Extract the [x, y] coordinate from the center of the cell holding the provided text.  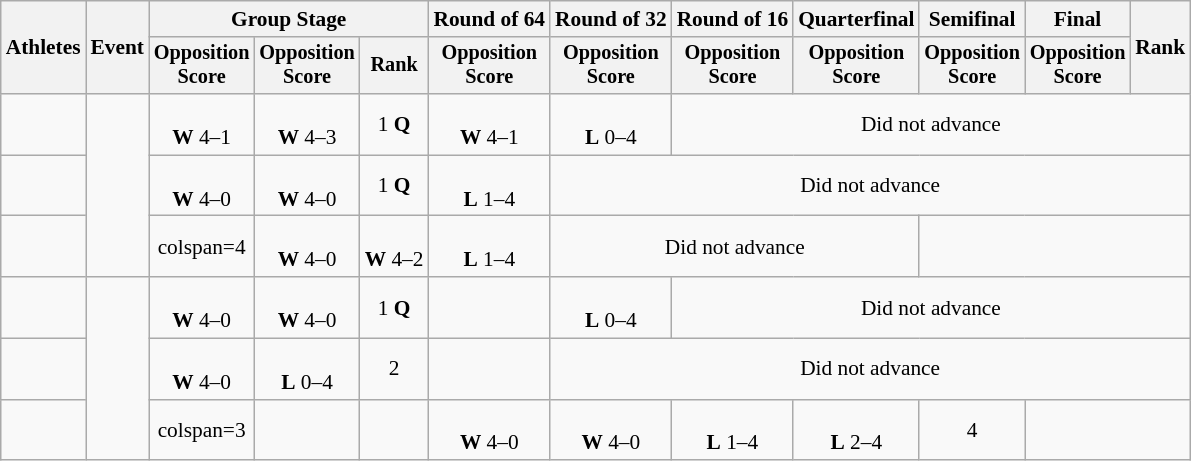
Final [1078, 19]
Semifinal [972, 19]
Group Stage [289, 19]
L 2–4 [856, 430]
Quarterfinal [856, 19]
Event [118, 48]
Athletes [44, 48]
colspan=4 [202, 246]
colspan=3 [202, 430]
Round of 64 [489, 19]
Round of 16 [733, 19]
2 [394, 368]
W 4–2 [394, 246]
W 4–3 [306, 124]
Round of 32 [611, 19]
4 [972, 430]
